Return the (X, Y) coordinate for the center point of the cell that contains the specified text.  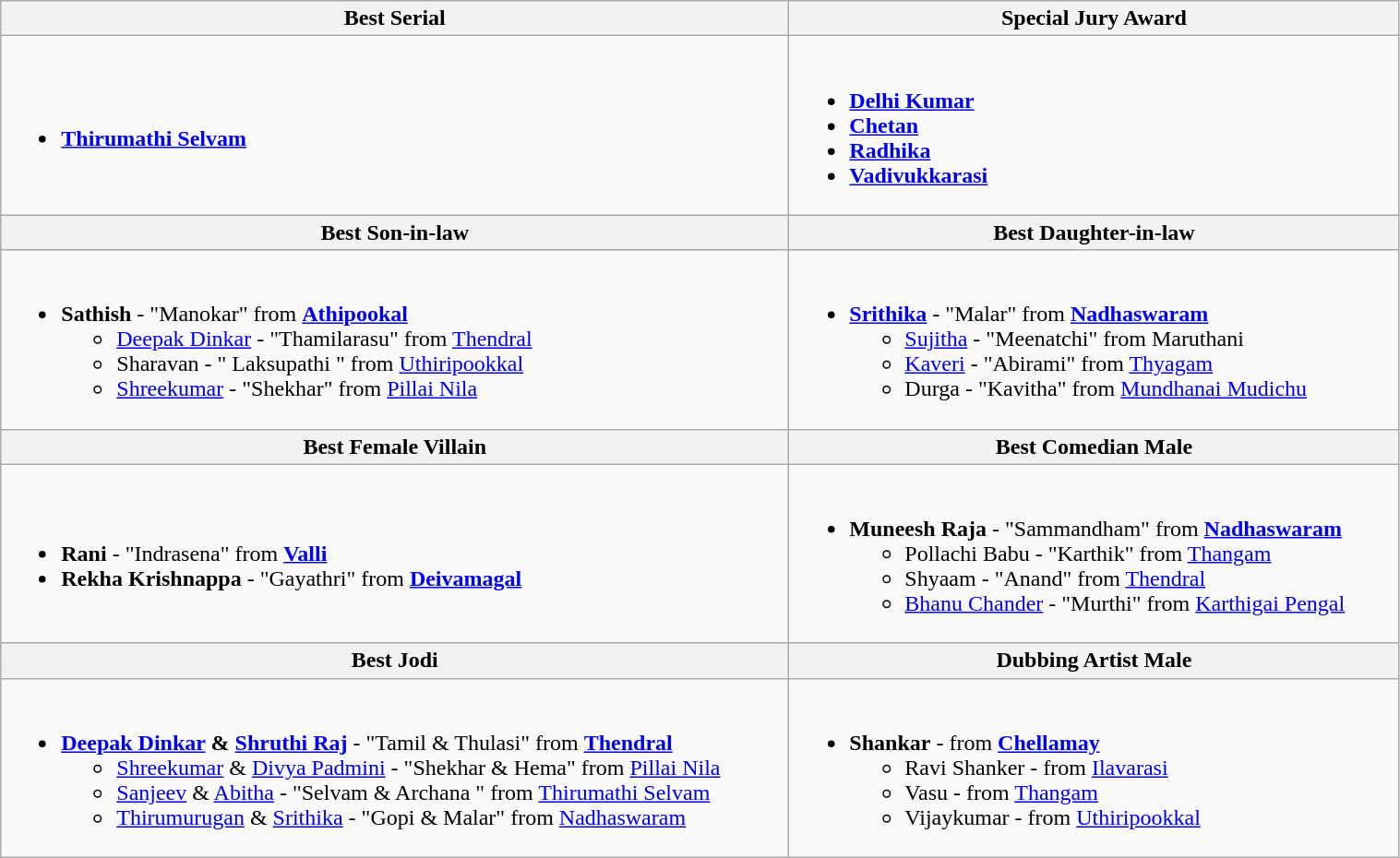
Dubbing Artist Male (1095, 661)
Delhi KumarChetanRadhikaVadivukkarasi (1095, 125)
Best Jodi (395, 661)
Best Son-in-law (395, 232)
Shankar - from ChellamayRavi Shanker - from IlavarasiVasu - from ThangamVijaykumar - from Uthiripookkal (1095, 768)
Special Jury Award (1095, 18)
Thirumathi Selvam (395, 125)
Best Daughter-in-law (1095, 232)
Srithika - "Malar" from NadhaswaramSujitha - "Meenatchi" from MaruthaniKaveri - "Abirami" from ThyagamDurga - "Kavitha" from Mundhanai Mudichu (1095, 340)
Best Female Villain (395, 447)
Rani - "Indrasena" from ValliRekha Krishnappa - "Gayathri" from Deivamagal (395, 554)
Best Serial (395, 18)
Best Comedian Male (1095, 447)
